Locate the cell with the specified text and output its (x, y) center coordinate. 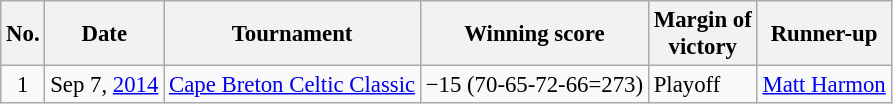
Winning score (534, 34)
Cape Breton Celtic Classic (292, 85)
No. (23, 34)
Tournament (292, 34)
Sep 7, 2014 (104, 85)
Date (104, 34)
Runner-up (824, 34)
Matt Harmon (824, 85)
1 (23, 85)
−15 (70-65-72-66=273) (534, 85)
Playoff (702, 85)
Margin ofvictory (702, 34)
